Return [X, Y] of the center of cell containing provided text 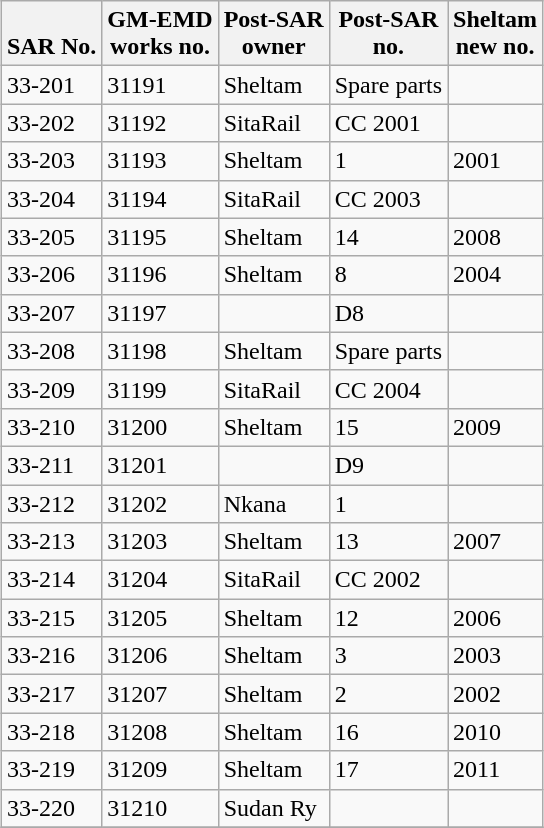
Sheltamnew no. [496, 34]
31201 [160, 465]
33-212 [51, 503]
33-214 [51, 580]
33-202 [51, 123]
2002 [496, 694]
2006 [496, 618]
2011 [496, 770]
2010 [496, 732]
Post-SARno. [388, 34]
33-217 [51, 694]
2004 [496, 275]
31208 [160, 732]
33-213 [51, 542]
33-201 [51, 85]
31203 [160, 542]
SAR No. [51, 34]
33-220 [51, 808]
33-210 [51, 427]
33-209 [51, 389]
GM-EMDworks no. [160, 34]
31194 [160, 199]
Post-SARowner [274, 34]
33-204 [51, 199]
3 [388, 656]
31196 [160, 275]
31206 [160, 656]
33-207 [51, 313]
12 [388, 618]
CC 2001 [388, 123]
33-218 [51, 732]
8 [388, 275]
33-205 [51, 237]
2003 [496, 656]
31199 [160, 389]
31210 [160, 808]
31205 [160, 618]
31191 [160, 85]
31192 [160, 123]
33-203 [51, 161]
31202 [160, 503]
33-215 [51, 618]
31207 [160, 694]
14 [388, 237]
13 [388, 542]
31209 [160, 770]
33-219 [51, 770]
31195 [160, 237]
CC 2004 [388, 389]
CC 2003 [388, 199]
CC 2002 [388, 580]
2008 [496, 237]
2 [388, 694]
D8 [388, 313]
31193 [160, 161]
17 [388, 770]
33-216 [51, 656]
33-206 [51, 275]
31200 [160, 427]
2009 [496, 427]
16 [388, 732]
31204 [160, 580]
33-208 [51, 351]
Nkana [274, 503]
31198 [160, 351]
33-211 [51, 465]
Sudan Ry [274, 808]
31197 [160, 313]
D9 [388, 465]
15 [388, 427]
2001 [496, 161]
2007 [496, 542]
